Provide the [x, y] coordinate of the cell's center where the given text is located.  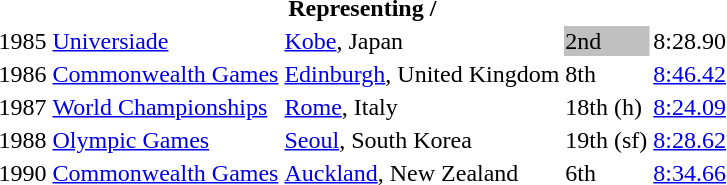
Commonwealth Games [166, 74]
2nd [606, 41]
19th (sf) [606, 140]
World Championships [166, 107]
8th [606, 74]
18th (h) [606, 107]
Rome, Italy [422, 107]
Olympic Games [166, 140]
Seoul, South Korea [422, 140]
Kobe, Japan [422, 41]
Edinburgh, United Kingdom [422, 74]
Universiade [166, 41]
